Find where the given text appears and provide that cell's center as [X, Y] coordinate. 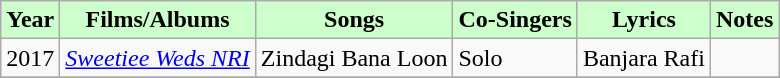
Films/Albums [158, 20]
Notes [744, 20]
Songs [354, 20]
Solo [515, 58]
Lyrics [644, 20]
Banjara Rafi [644, 58]
Zindagi Bana Loon [354, 58]
2017 [30, 58]
Sweetiee Weds NRI [158, 58]
Co-Singers [515, 20]
Year [30, 20]
